Find where the given text appears and provide that cell's center as [X, Y] coordinate. 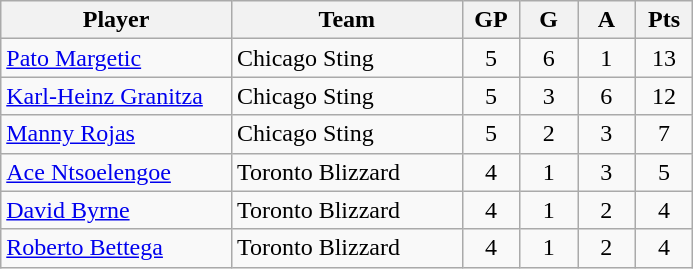
12 [664, 96]
Player [116, 20]
Pts [664, 20]
Pato Margetic [116, 58]
Karl-Heinz Granitza [116, 96]
A [607, 20]
Roberto Bettega [116, 248]
7 [664, 134]
G [549, 20]
13 [664, 58]
Manny Rojas [116, 134]
GP [491, 20]
Team [346, 20]
Ace Ntsoelengoe [116, 172]
David Byrne [116, 210]
